Locate the cell with the specified text and output its [x, y] center coordinate. 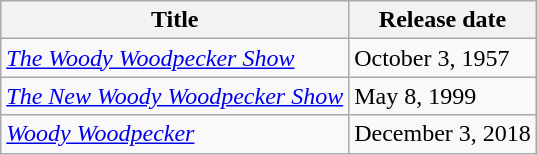
Title [175, 20]
October 3, 1957 [443, 58]
Release date [443, 20]
December 3, 2018 [443, 134]
May 8, 1999 [443, 96]
The New Woody Woodpecker Show [175, 96]
The Woody Woodpecker Show [175, 58]
Woody Woodpecker [175, 134]
